Provide the [X, Y] coordinate of the cell's center where the given text is located.  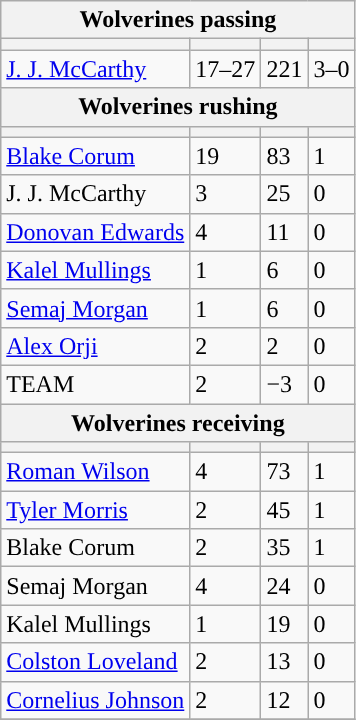
Colston Loveland [96, 662]
35 [284, 548]
24 [284, 586]
Alex Orji [96, 346]
Wolverines passing [178, 20]
Cornelius Johnson [96, 700]
17–27 [226, 69]
3 [226, 194]
Tyler Morris [96, 510]
73 [284, 472]
Wolverines receiving [178, 423]
12 [284, 700]
45 [284, 510]
TEAM [96, 384]
83 [284, 156]
221 [284, 69]
Roman Wilson [96, 472]
−3 [284, 384]
3–0 [332, 69]
13 [284, 662]
11 [284, 232]
Donovan Edwards [96, 232]
25 [284, 194]
Wolverines rushing [178, 107]
